Extract the [X, Y] coordinate from the center of the cell holding the provided text.  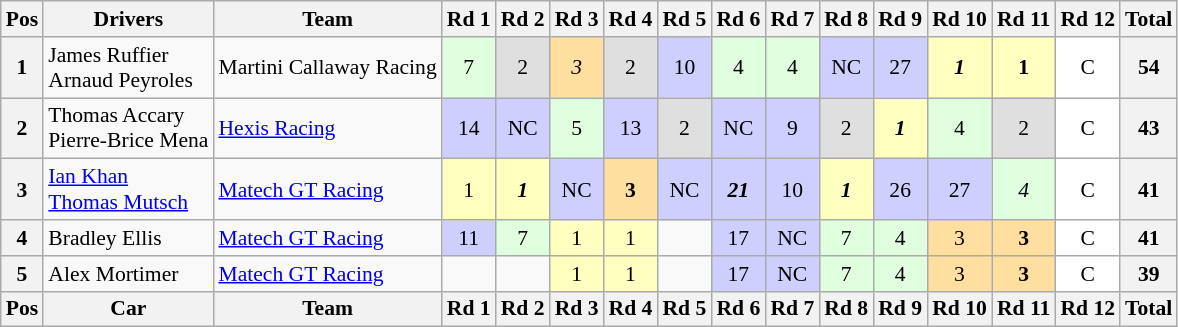
13 [631, 128]
9 [792, 128]
21 [738, 190]
14 [469, 128]
Car [128, 309]
26 [900, 190]
Bradley Ellis [128, 238]
54 [1148, 68]
Hexis Racing [327, 128]
Alex Mortimer [128, 274]
43 [1148, 128]
Martini Callaway Racing [327, 68]
39 [1148, 274]
11 [469, 238]
James Ruffier Arnaud Peyroles [128, 68]
Drivers [128, 19]
Ian Khan Thomas Mutsch [128, 190]
Thomas Accary Pierre-Brice Mena [128, 128]
